Return the [X, Y] coordinate for the center point of the cell that contains the specified text.  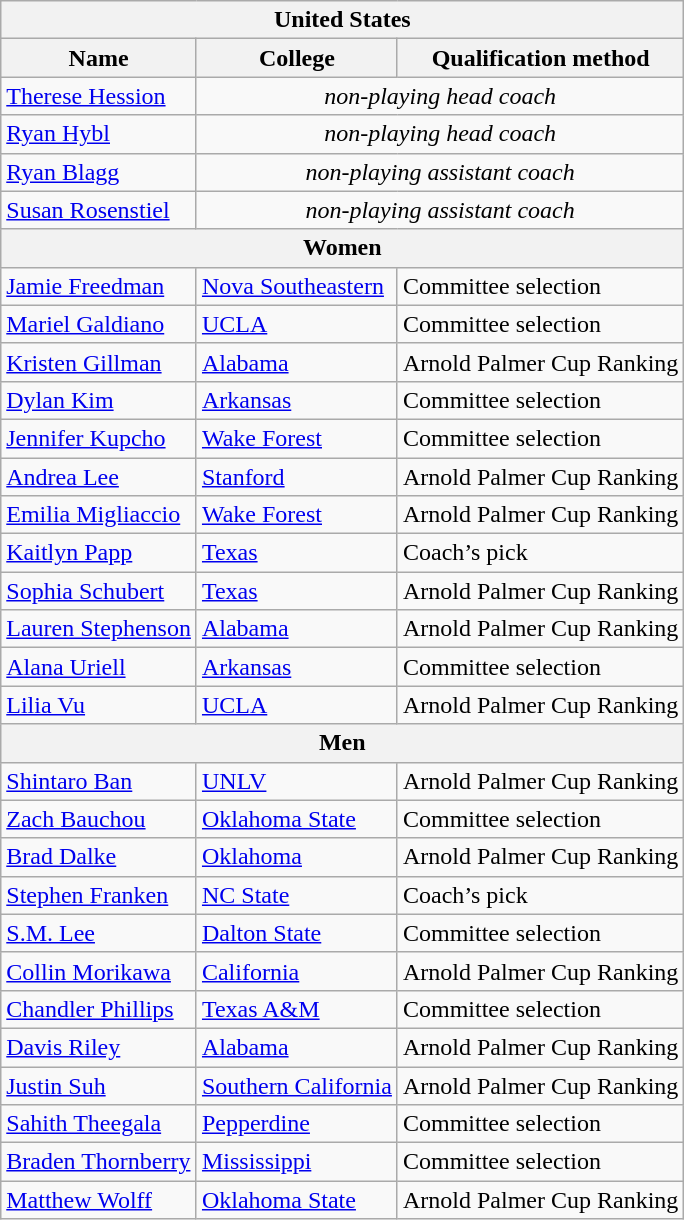
Sophia Schubert [99, 591]
Stanford [296, 477]
Therese Hession [99, 96]
Jamie Freedman [99, 286]
Oklahoma [296, 857]
Name [99, 58]
Dylan Kim [99, 400]
Zach Bauchou [99, 819]
NC State [296, 895]
United States [342, 20]
Mississippi [296, 1162]
Lilia Vu [99, 705]
Texas A&M [296, 1009]
Ryan Hybl [99, 134]
Collin Morikawa [99, 971]
Davis Riley [99, 1047]
Nova Southeastern [296, 286]
Ryan Blagg [99, 172]
Andrea Lee [99, 477]
Kaitlyn Papp [99, 553]
Justin Suh [99, 1085]
Shintaro Ban [99, 781]
Susan Rosenstiel [99, 210]
College [296, 58]
Mariel Galdiano [99, 324]
Brad Dalke [99, 857]
Matthew Wolff [99, 1200]
Chandler Phillips [99, 1009]
Braden Thornberry [99, 1162]
Southern California [296, 1085]
Kristen Gillman [99, 362]
Pepperdine [296, 1124]
Jennifer Kupcho [99, 438]
Alana Uriell [99, 667]
Qualification method [540, 58]
Dalton State [296, 933]
Emilia Migliaccio [99, 515]
Stephen Franken [99, 895]
Women [342, 248]
Sahith Theegala [99, 1124]
S.M. Lee [99, 933]
Lauren Stephenson [99, 629]
California [296, 971]
Men [342, 743]
UNLV [296, 781]
